From the cell containing the given text, extract its center point as (X, Y) coordinate. 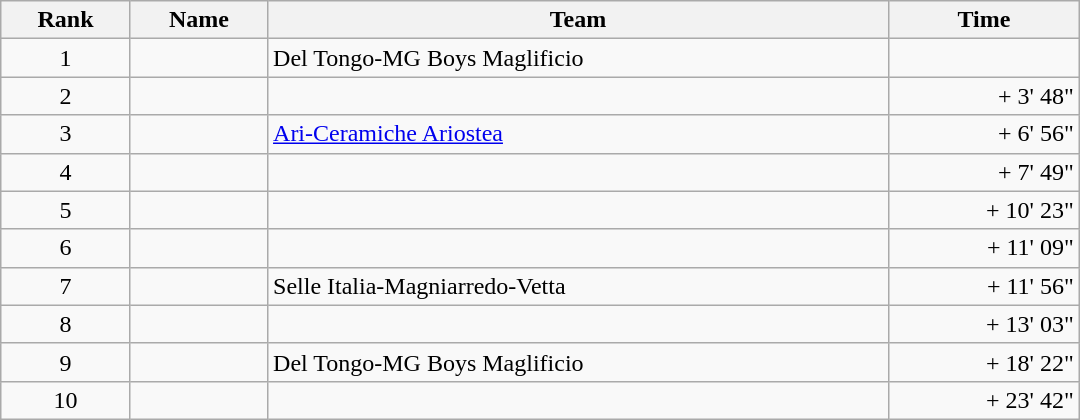
Ari-Ceramiche Ariostea (578, 134)
10 (66, 400)
6 (66, 248)
8 (66, 324)
+ 13' 03" (984, 324)
+ 23' 42" (984, 400)
9 (66, 362)
+ 11' 09" (984, 248)
Name (198, 20)
2 (66, 96)
+ 11' 56" (984, 286)
Rank (66, 20)
5 (66, 210)
7 (66, 286)
+ 10' 23" (984, 210)
Selle Italia-Magniarredo-Vetta (578, 286)
Team (578, 20)
+ 6' 56" (984, 134)
3 (66, 134)
Time (984, 20)
1 (66, 58)
+ 3' 48" (984, 96)
+ 18' 22" (984, 362)
4 (66, 172)
+ 7' 49" (984, 172)
